Determine the (x, y) coordinate at the center of the cell enclosing the given text.  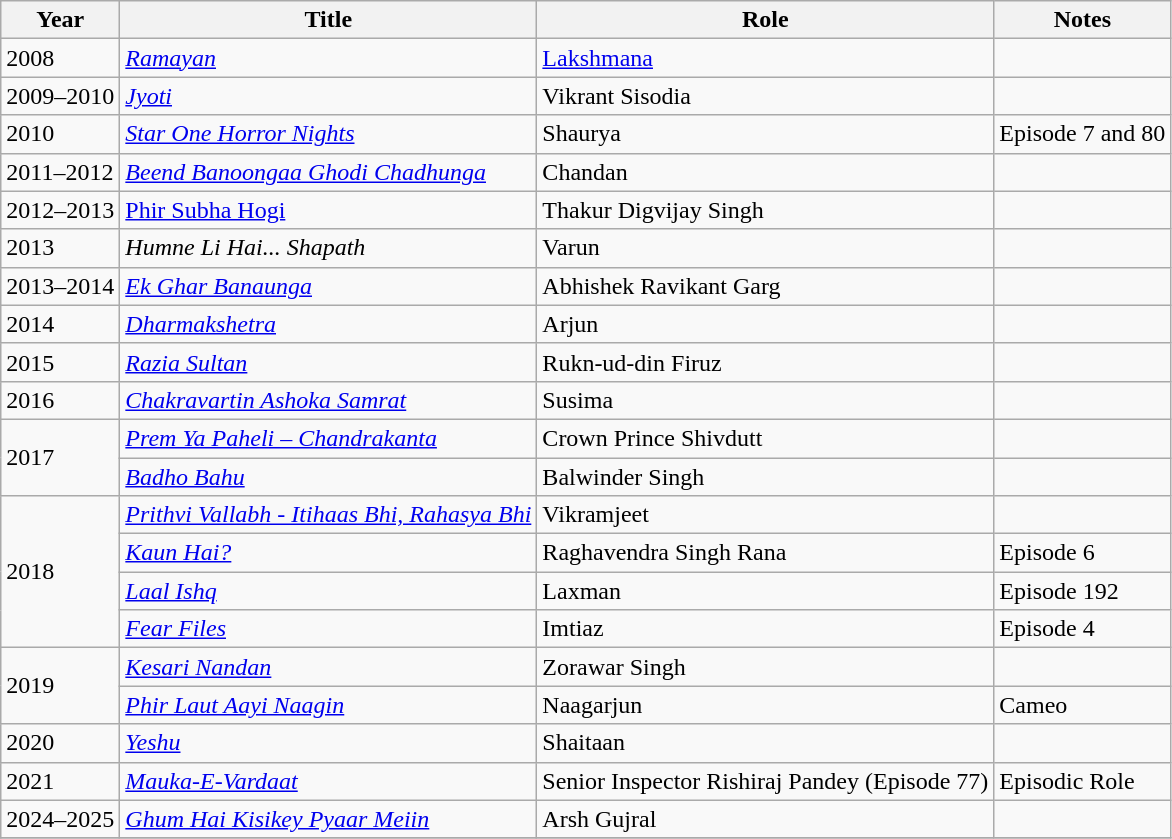
Notes (1082, 20)
Arsh Gujral (766, 819)
Naagarjun (766, 705)
Prithvi Vallabh - Itihaas Bhi, Rahasya Bhi (328, 515)
Arjun (766, 324)
2015 (60, 362)
Senior Inspector Rishiraj Pandey (Episode 77) (766, 781)
2010 (60, 134)
Susima (766, 400)
2011–2012 (60, 172)
Mauka-E-Vardaat (328, 781)
Zorawar Singh (766, 667)
Badho Bahu (328, 477)
2017 (60, 457)
Ghum Hai Kisikey Pyaar Meiin (328, 819)
Humne Li Hai... Shapath (328, 248)
Role (766, 20)
Jyoti (328, 96)
Chakravartin Ashoka Samrat (328, 400)
Vikrant Sisodia (766, 96)
2014 (60, 324)
Episode 6 (1082, 553)
Raghavendra Singh Rana (766, 553)
Chandan (766, 172)
Ek Ghar Banaunga (328, 286)
Fear Files (328, 629)
Phir Subha Hogi (328, 210)
Crown Prince Shivdutt (766, 438)
2018 (60, 572)
2013–2014 (60, 286)
Episodic Role (1082, 781)
Kaun Hai? (328, 553)
Episode 7 and 80 (1082, 134)
Varun (766, 248)
Balwinder Singh (766, 477)
2012–2013 (60, 210)
Razia Sultan (328, 362)
Title (328, 20)
2021 (60, 781)
Thakur Digvijay Singh (766, 210)
Episode 192 (1082, 591)
Laal Ishq (328, 591)
Star One Horror Nights (328, 134)
Abhishek Ravikant Garg (766, 286)
2020 (60, 743)
Cameo (1082, 705)
Ramayan (328, 58)
2016 (60, 400)
Lakshmana (766, 58)
Shaitaan (766, 743)
2008 (60, 58)
Shaurya (766, 134)
Imtiaz (766, 629)
Kesari Nandan (328, 667)
2019 (60, 686)
Beend Banoongaa Ghodi Chadhunga (328, 172)
Rukn-ud-din Firuz (766, 362)
Year (60, 20)
2013 (60, 248)
Vikramjeet (766, 515)
2009–2010 (60, 96)
Dharmakshetra (328, 324)
Laxman (766, 591)
Phir Laut Aayi Naagin (328, 705)
Prem Ya Paheli – Chandrakanta (328, 438)
2024–2025 (60, 819)
Episode 4 (1082, 629)
Yeshu (328, 743)
